From the cell containing the given text, extract its center point as [x, y] coordinate. 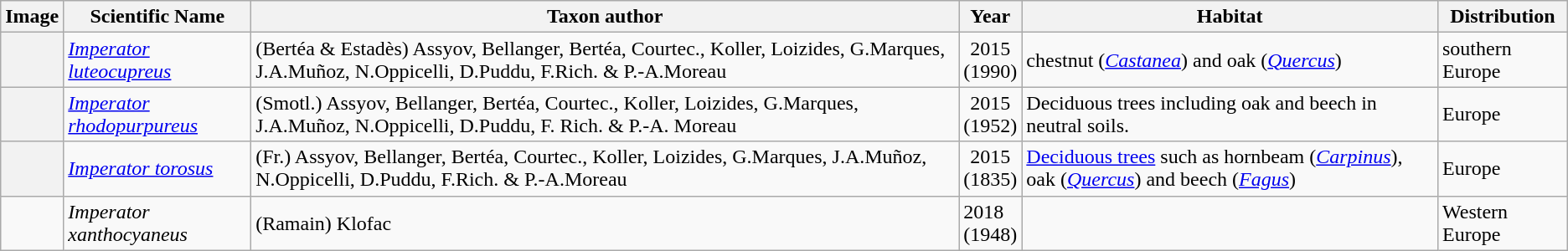
Habitat [1230, 17]
Deciduous trees including oak and beech in neutral soils. [1230, 114]
2018(1948) [990, 223]
Imperator torosus [157, 169]
2015(1952) [990, 114]
Deciduous trees such as hornbeam (Carpinus), oak (Quercus) and beech (Fagus) [1230, 169]
2015(1990) [990, 60]
Imperator luteocupreus [157, 60]
Imperator rhodopurpureus [157, 114]
Distribution [1503, 17]
Year [990, 17]
southern Europe [1503, 60]
Imperator xanthocyaneus [157, 223]
(Smotl.) Assyov, Bellanger, Bertéa, Courtec., Koller, Loizides, G.Marques, J.A.Muñoz, N.Oppicelli, D.Puddu, F. Rich. & P.-A. Moreau [605, 114]
Scientific Name [157, 17]
Image [32, 17]
Western Europe [1503, 223]
chestnut (Castanea) and oak (Quercus) [1230, 60]
(Ramain) Klofac [605, 223]
Taxon author [605, 17]
(Fr.) Assyov, Bellanger, Bertéa, Courtec., Koller, Loizides, G.Marques, J.A.Muñoz, N.Oppicelli, D.Puddu, F.Rich. & P.-A.Moreau [605, 169]
(Bertéa & Estadès) Assyov, Bellanger, Bertéa, Courtec., Koller, Loizides, G.Marques, J.A.Muñoz, N.Oppicelli, D.Puddu, F.Rich. & P.-A.Moreau [605, 60]
2015(1835) [990, 169]
